Return (X, Y) of the center of cell containing provided text 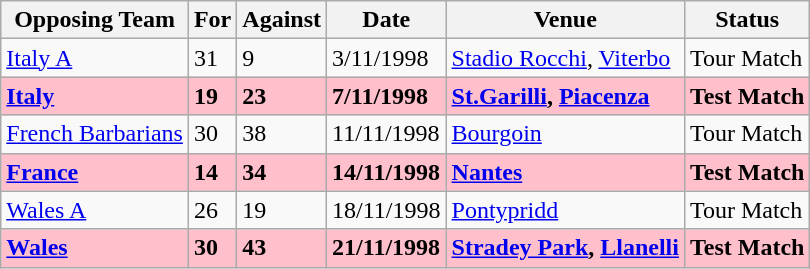
Stadio Rocchi, Viterbo (565, 58)
Stradey Park, Llanelli (565, 248)
Nantes (565, 172)
Wales (95, 248)
Opposing Team (95, 20)
26 (212, 210)
3/11/1998 (387, 58)
Status (747, 20)
Bourgoin (565, 134)
Against (282, 20)
11/11/1998 (387, 134)
Italy (95, 96)
34 (282, 172)
31 (212, 58)
21/11/1998 (387, 248)
St.Garilli, Piacenza (565, 96)
23 (282, 96)
For (212, 20)
14/11/1998 (387, 172)
7/11/1998 (387, 96)
Italy A (95, 58)
14 (212, 172)
43 (282, 248)
Wales A (95, 210)
18/11/1998 (387, 210)
Venue (565, 20)
France (95, 172)
French Barbarians (95, 134)
9 (282, 58)
38 (282, 134)
Date (387, 20)
Pontypridd (565, 210)
